From the cell containing the given text, extract its center point as [X, Y] coordinate. 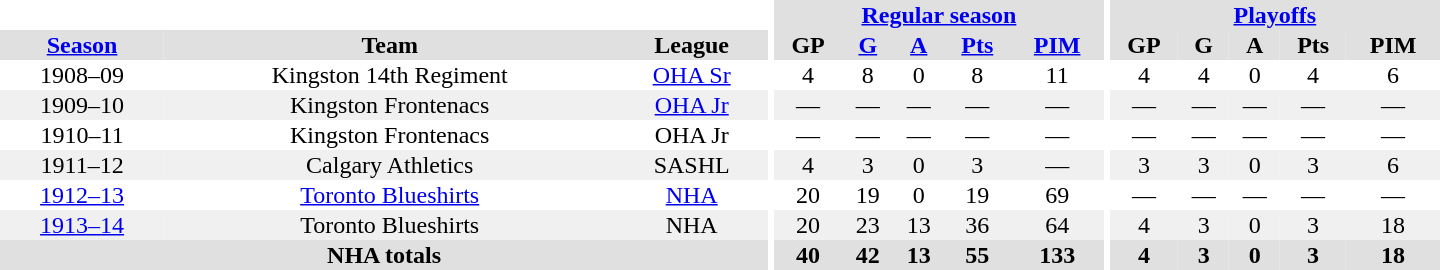
1910–11 [82, 135]
Calgary Athletics [390, 165]
Team [390, 45]
133 [1057, 255]
Season [82, 45]
Kingston 14th Regiment [390, 75]
40 [808, 255]
42 [868, 255]
1911–12 [82, 165]
1913–14 [82, 225]
55 [977, 255]
1908–09 [82, 75]
69 [1057, 195]
64 [1057, 225]
SASHL [692, 165]
1909–10 [82, 105]
League [692, 45]
Playoffs [1275, 15]
23 [868, 225]
Regular season [939, 15]
OHA Sr [692, 75]
36 [977, 225]
1912–13 [82, 195]
NHA totals [384, 255]
11 [1057, 75]
